Return (X, Y) of the center of cell containing provided text 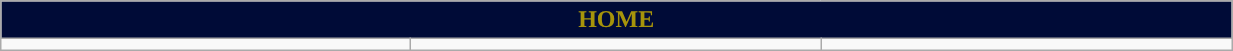
HOME (616, 20)
